Find where the given text appears and provide that cell's center as [x, y] coordinate. 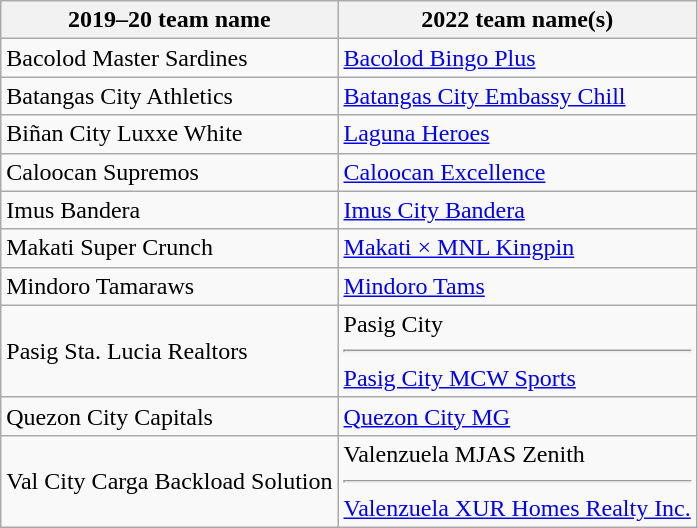
Pasig Sta. Lucia Realtors [170, 351]
2022 team name(s) [517, 20]
Makati Super Crunch [170, 248]
Quezon City MG [517, 416]
Valenzuela MJAS Zenith Valenzuela XUR Homes Realty Inc. [517, 481]
Batangas City Athletics [170, 96]
Imus Bandera [170, 210]
Batangas City Embassy Chill [517, 96]
Pasig City Pasig City MCW Sports [517, 351]
Caloocan Supremos [170, 172]
Biñan City Luxxe White [170, 134]
Bacolod Master Sardines [170, 58]
Bacolod Bingo Plus [517, 58]
Imus City Bandera [517, 210]
2019–20 team name [170, 20]
Laguna Heroes [517, 134]
Mindoro Tams [517, 286]
Mindoro Tamaraws [170, 286]
Caloocan Excellence [517, 172]
Val City Carga Backload Solution [170, 481]
Makati × MNL Kingpin [517, 248]
Quezon City Capitals [170, 416]
